Identify which cell holds the provided text, then report its [x, y] central coordinate. 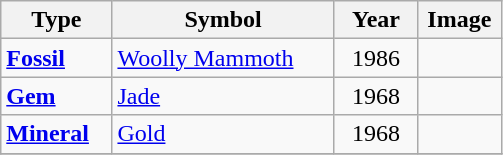
Year [376, 20]
Mineral [56, 134]
Type [56, 20]
Fossil [56, 58]
Woolly Mammoth [223, 58]
Symbol [223, 20]
Gold [223, 134]
1986 [376, 58]
Gem [56, 96]
Jade [223, 96]
Image [460, 20]
